Search for the cell housing the specified text and yield its [x, y] center coordinate. 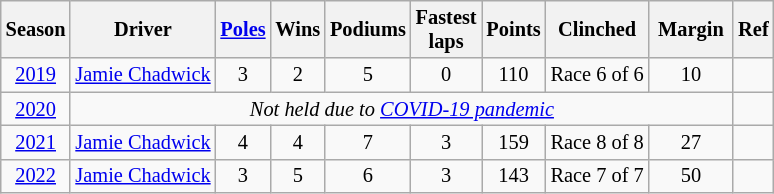
Race 8 of 8 [598, 142]
0 [446, 75]
Season [36, 29]
Not held due to COVID-19 pandemic [402, 109]
10 [692, 75]
2 [298, 75]
7 [368, 142]
159 [514, 142]
Driver [142, 29]
Podiums [368, 29]
Clinched [598, 29]
143 [514, 176]
50 [692, 176]
2019 [36, 75]
Wins [298, 29]
110 [514, 75]
2021 [36, 142]
Ref [753, 29]
27 [692, 142]
Fastest laps [446, 29]
Race 7 of 7 [598, 176]
2020 [36, 109]
2022 [36, 176]
Points [514, 29]
Race 6 of 6 [598, 75]
Margin [692, 29]
6 [368, 176]
Poles [242, 29]
